Scan for the cell matching the given text and deliver its [x, y] coordinate at center. 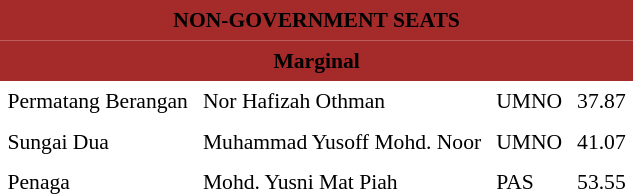
Permatang Berangan [98, 101]
Sungai Dua [98, 141]
NON-GOVERNMENT SEATS [316, 20]
Muhammad Yusoff Mohd. Noor [342, 141]
Nor Hafizah Othman [342, 101]
Marginal [316, 60]
